Search for the cell housing the specified text and yield its (x, y) center coordinate. 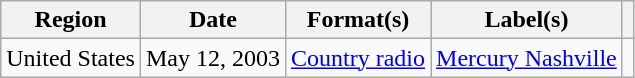
Region (71, 20)
Date (212, 20)
Mercury Nashville (527, 58)
United States (71, 58)
May 12, 2003 (212, 58)
Country radio (358, 58)
Label(s) (527, 20)
Format(s) (358, 20)
